From the cell containing the given text, extract its center point as (X, Y) coordinate. 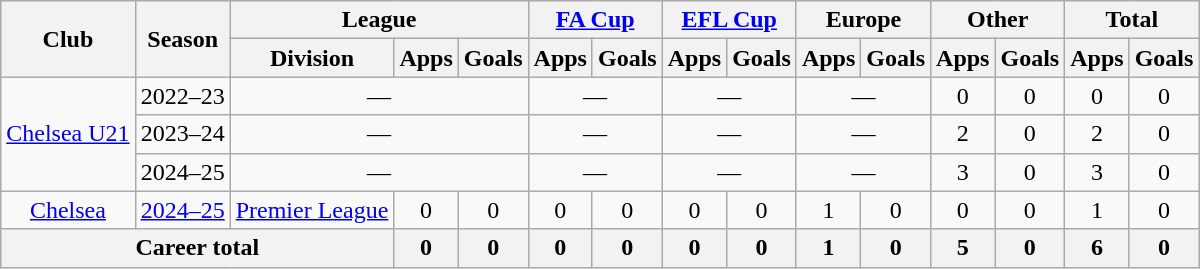
Other (998, 20)
Club (68, 39)
2022–23 (182, 96)
Career total (198, 248)
6 (1097, 248)
Chelsea (68, 210)
EFL Cup (729, 20)
Europe (863, 20)
Premier League (312, 210)
2023–24 (182, 134)
League (379, 20)
Season (182, 39)
Total (1132, 20)
Chelsea U21 (68, 134)
5 (963, 248)
FA Cup (595, 20)
Division (312, 58)
